Output the (X, Y) coordinate of the center of the cell containing the given text.  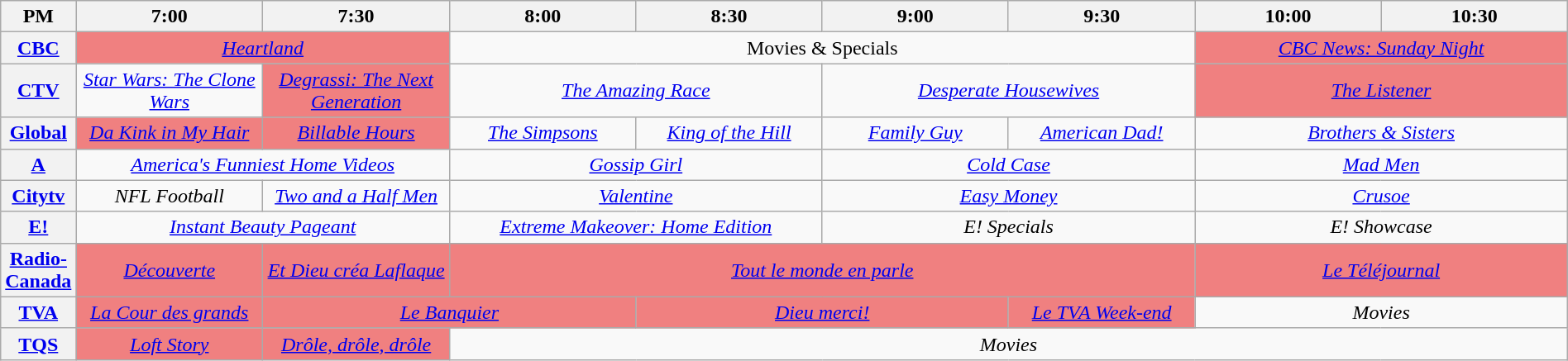
Heartland (263, 48)
CBC (38, 48)
Instant Beauty Pageant (263, 227)
The Amazing Race (637, 91)
E! Showcase (1381, 227)
Easy Money (1009, 196)
TVA (38, 312)
Le Téléjournal (1381, 269)
Extreme Makeover: Home Edition (637, 227)
American Dad! (1102, 133)
Tout le monde en parle (822, 269)
Global (38, 133)
Dieu merci! (822, 312)
E! Specials (1009, 227)
Degrassi: The Next Generation (356, 91)
CBC News: Sunday Night (1381, 48)
PM (38, 17)
10:00 (1288, 17)
Billable Hours (356, 133)
Le Banquier (450, 312)
7:30 (356, 17)
E! (38, 227)
Brothers & Sisters (1381, 133)
Et Dieu créa Laflaque (356, 269)
The Listener (1381, 91)
10:30 (1474, 17)
Crusoe (1381, 196)
Le TVA Week-end (1102, 312)
King of the Hill (729, 133)
9:30 (1102, 17)
The Simpsons (543, 133)
Gossip Girl (637, 164)
Two and a Half Men (356, 196)
7:00 (170, 17)
8:30 (729, 17)
Star Wars: The Clone Wars (170, 91)
Mad Men (1381, 164)
Découverte (170, 269)
Citytv (38, 196)
Radio-Canada (38, 269)
TQS (38, 344)
Desperate Housewives (1009, 91)
Da Kink in My Hair (170, 133)
Loft Story (170, 344)
Movies & Specials (822, 48)
A (38, 164)
NFL Football (170, 196)
9:00 (915, 17)
Drôle, drôle, drôle (356, 344)
America's Funniest Home Videos (263, 164)
Valentine (637, 196)
Cold Case (1009, 164)
8:00 (543, 17)
La Cour des grands (170, 312)
CTV (38, 91)
Family Guy (915, 133)
